Determine the [x, y] coordinate at the center of the cell enclosing the given text.  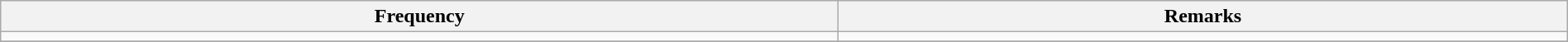
Frequency [420, 16]
Remarks [1203, 16]
